Output the [X, Y] coordinate of the center of the cell containing the given text.  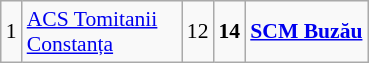
12 [198, 32]
SCM Buzău [306, 32]
ACS Tomitanii Constanța [102, 32]
14 [230, 32]
1 [12, 32]
